Scan for the cell matching the given text and deliver its [X, Y] coordinate at center. 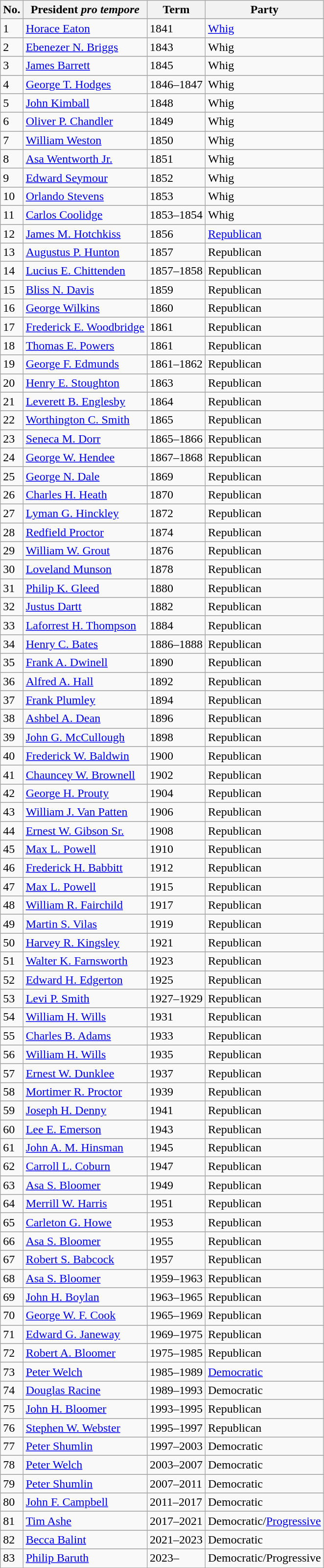
George H. Prouty [85, 793]
John F. Campbell [85, 1502]
2023– [176, 1558]
37 [12, 700]
40 [12, 756]
2011–2017 [176, 1502]
1915 [176, 887]
George W. Hendee [85, 457]
1850 [176, 140]
29 [12, 551]
Henry E. Stoughton [85, 383]
1943 [176, 1129]
1959–1963 [176, 1278]
10 [12, 196]
Lee E. Emerson [85, 1129]
Ashbel A. Dean [85, 719]
2021–2023 [176, 1540]
1933 [176, 1036]
1947 [176, 1167]
7 [12, 140]
John Kimball [85, 103]
1921 [176, 943]
15 [12, 290]
Oliver P. Chandler [85, 122]
4 [12, 84]
1892 [176, 681]
34 [12, 644]
73 [12, 1371]
1848 [176, 103]
25 [12, 476]
76 [12, 1428]
Leverett B. Englesby [85, 401]
Term [176, 10]
8 [12, 159]
13 [12, 252]
1923 [176, 961]
John H. Boylan [85, 1297]
33 [12, 625]
16 [12, 308]
John A. M. Hinsman [85, 1148]
82 [12, 1540]
62 [12, 1167]
2 [12, 47]
83 [12, 1558]
1863 [176, 383]
Robert S. Babcock [85, 1260]
1870 [176, 495]
30 [12, 570]
48 [12, 905]
81 [12, 1521]
1882 [176, 607]
72 [12, 1353]
5 [12, 103]
1951 [176, 1204]
1853–1854 [176, 215]
12 [12, 234]
49 [12, 924]
78 [12, 1465]
50 [12, 943]
43 [12, 812]
54 [12, 1017]
Edward G. Janeway [85, 1334]
John H. Bloomer [85, 1409]
65 [12, 1222]
William Weston [85, 140]
William R. Fairchild [85, 905]
2007–2011 [176, 1484]
1880 [176, 588]
1989–1993 [176, 1390]
George T. Hodges [85, 84]
Thomas E. Powers [85, 346]
52 [12, 980]
1845 [176, 66]
George F. Edmunds [85, 364]
51 [12, 961]
1894 [176, 700]
1969–1975 [176, 1334]
1941 [176, 1110]
Alfred A. Hall [85, 681]
Douglas Racine [85, 1390]
47 [12, 887]
Edward H. Edgerton [85, 980]
75 [12, 1409]
1955 [176, 1241]
19 [12, 364]
1925 [176, 980]
William J. Van Patten [85, 812]
1937 [176, 1073]
1949 [176, 1185]
22 [12, 420]
42 [12, 793]
Loveland Munson [85, 570]
1945 [176, 1148]
71 [12, 1334]
57 [12, 1073]
56 [12, 1054]
1884 [176, 625]
39 [12, 737]
Philip Baruth [85, 1558]
Tim Ashe [85, 1521]
61 [12, 1148]
Charles B. Adams [85, 1036]
55 [12, 1036]
1869 [176, 476]
Party [265, 10]
Chauncey W. Brownell [85, 774]
Becca Balint [85, 1540]
59 [12, 1110]
27 [12, 513]
66 [12, 1241]
45 [12, 849]
Frederick H. Babbitt [85, 868]
1997–2003 [176, 1446]
Edward Seymour [85, 177]
Augustus P. Hunton [85, 252]
Ernest W. Gibson Sr. [85, 831]
38 [12, 719]
1900 [176, 756]
1857 [176, 252]
Carleton G. Howe [85, 1222]
3 [12, 66]
William W. Grout [85, 551]
17 [12, 327]
Frederick W. Baldwin [85, 756]
Lucius E. Chittenden [85, 271]
24 [12, 457]
67 [12, 1260]
John G. McCullough [85, 737]
Orlando Stevens [85, 196]
2017–2021 [176, 1521]
Martin S. Vilas [85, 924]
1843 [176, 47]
Mortimer R. Proctor [85, 1092]
Harvey R. Kingsley [85, 943]
1963–1965 [176, 1297]
Horace Eaton [85, 28]
Ebenezer N. Briggs [85, 47]
Walter K. Farnsworth [85, 961]
1953 [176, 1222]
18 [12, 346]
James Barrett [85, 66]
Ernest W. Dunklee [85, 1073]
Joseph H. Denny [85, 1110]
Robert A. Bloomer [85, 1353]
1886–1888 [176, 644]
1908 [176, 831]
1993–1995 [176, 1409]
64 [12, 1204]
69 [12, 1297]
1841 [176, 28]
74 [12, 1390]
1935 [176, 1054]
1927–1929 [176, 998]
1846–1847 [176, 84]
2003–2007 [176, 1465]
11 [12, 215]
46 [12, 868]
35 [12, 663]
1852 [176, 177]
George N. Dale [85, 476]
Bliss N. Davis [85, 290]
Laforrest H. Thompson [85, 625]
Merrill W. Harris [85, 1204]
32 [12, 607]
1904 [176, 793]
23 [12, 439]
Carlos Coolidge [85, 215]
1853 [176, 196]
53 [12, 998]
1867–1868 [176, 457]
President pro tempore [85, 10]
Lyman G. Hinckley [85, 513]
Stephen W. Webster [85, 1428]
1931 [176, 1017]
Worthington C. Smith [85, 420]
1860 [176, 308]
1865–1866 [176, 439]
Justus Dartt [85, 607]
1995–1997 [176, 1428]
1878 [176, 570]
George W. F. Cook [85, 1316]
1898 [176, 737]
14 [12, 271]
1 [12, 28]
1917 [176, 905]
1864 [176, 401]
20 [12, 383]
Carroll L. Coburn [85, 1167]
Philip K. Gleed [85, 588]
1957 [176, 1260]
Charles H. Heath [85, 495]
1985–1989 [176, 1371]
41 [12, 774]
Asa Wentworth Jr. [85, 159]
21 [12, 401]
1851 [176, 159]
36 [12, 681]
Seneca M. Dorr [85, 439]
1849 [176, 122]
68 [12, 1278]
1876 [176, 551]
1872 [176, 513]
No. [12, 10]
1865 [176, 420]
1861–1862 [176, 364]
Frank A. Dwinell [85, 663]
1919 [176, 924]
58 [12, 1092]
Henry C. Bates [85, 644]
80 [12, 1502]
1975–1985 [176, 1353]
James M. Hotchkiss [85, 234]
28 [12, 532]
Frank Plumley [85, 700]
1910 [176, 849]
6 [12, 122]
Redfield Proctor [85, 532]
1902 [176, 774]
George Wilkins [85, 308]
63 [12, 1185]
44 [12, 831]
1939 [176, 1092]
77 [12, 1446]
1906 [176, 812]
Levi P. Smith [85, 998]
1896 [176, 719]
1874 [176, 532]
9 [12, 177]
1857–1858 [176, 271]
70 [12, 1316]
31 [12, 588]
26 [12, 495]
1859 [176, 290]
1856 [176, 234]
60 [12, 1129]
1912 [176, 868]
1890 [176, 663]
1965–1969 [176, 1316]
Frederick E. Woodbridge [85, 327]
79 [12, 1484]
